Return [x, y] of the center of cell containing provided text 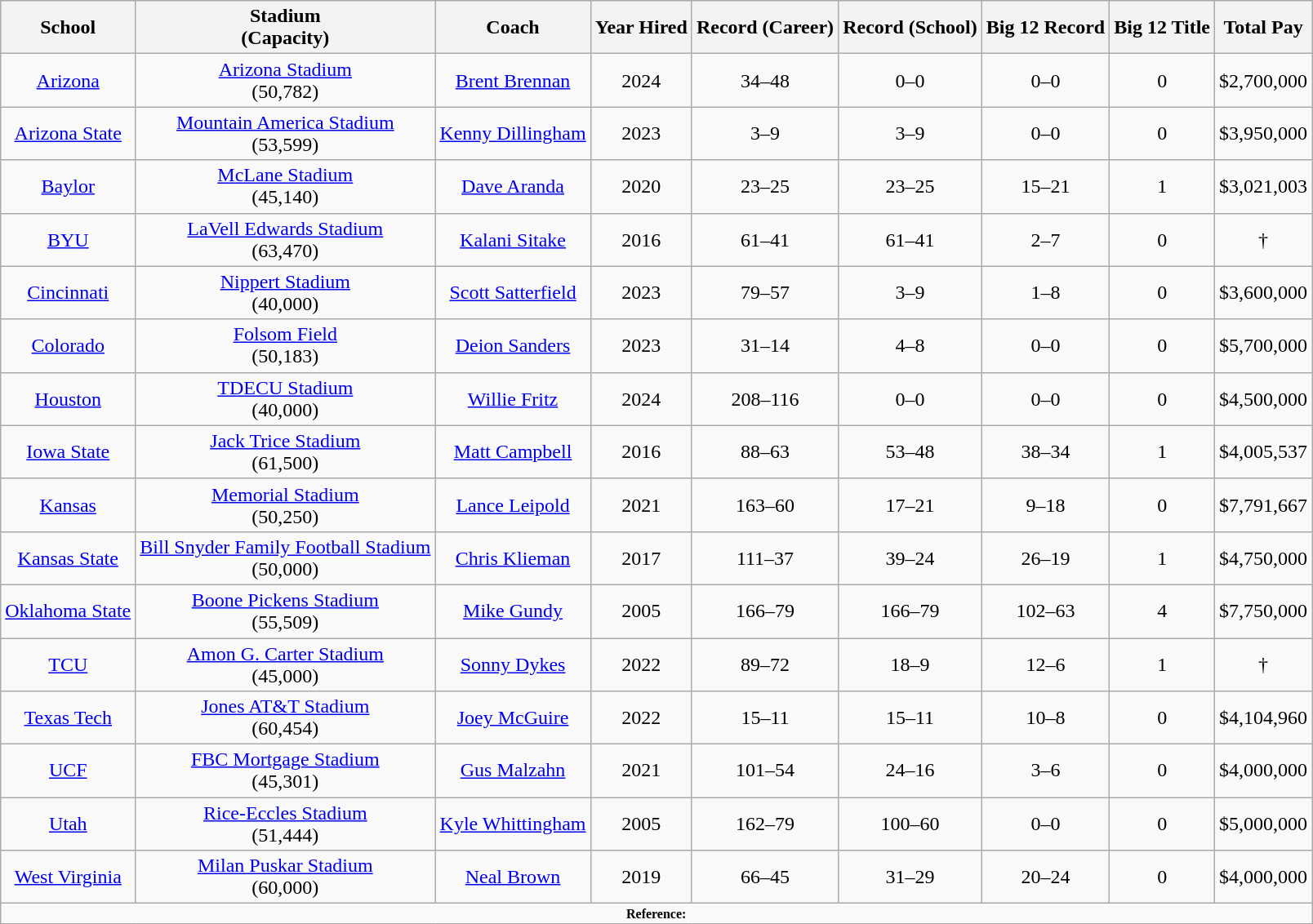
38–34 [1045, 452]
10–8 [1045, 718]
89–72 [764, 664]
Mountain America Stadium(53,599) [286, 134]
School [69, 28]
4 [1163, 611]
66–45 [764, 877]
17–21 [910, 504]
15–21 [1045, 186]
Kenny Dillingham [513, 134]
20–24 [1045, 877]
Matt Campbell [513, 452]
LaVell Edwards Stadium(63,470) [286, 240]
$4,005,537 [1264, 452]
Year Hired [641, 28]
$4,500,000 [1264, 398]
Houston [69, 398]
Lance Leipold [513, 504]
18–9 [910, 664]
100–60 [910, 824]
Arizona State [69, 134]
Stadium(Capacity) [286, 28]
FBC Mortgage Stadium(45,301) [286, 771]
Kansas State [69, 558]
Colorado [69, 346]
1–8 [1045, 292]
Deion Sanders [513, 346]
TDECU Stadium(40,000) [286, 398]
2017 [641, 558]
Jones AT&T Stadium(60,454) [286, 718]
$7,750,000 [1264, 611]
Baylor [69, 186]
$3,950,000 [1264, 134]
Nippert Stadium(40,000) [286, 292]
Kansas [69, 504]
$7,791,667 [1264, 504]
2–7 [1045, 240]
88–63 [764, 452]
34–48 [764, 80]
Coach [513, 28]
162–79 [764, 824]
TCU [69, 664]
Willie Fritz [513, 398]
$5,000,000 [1264, 824]
208–116 [764, 398]
102–63 [1045, 611]
$2,700,000 [1264, 80]
101–54 [764, 771]
Big 12 Record [1045, 28]
Kyle Whittingham [513, 824]
Scott Satterfield [513, 292]
West Virginia [69, 877]
Total Pay [1264, 28]
39–24 [910, 558]
Record (School) [910, 28]
2019 [641, 877]
9–18 [1045, 504]
Jack Trice Stadium(61,500) [286, 452]
Arizona [69, 80]
Big 12 Title [1163, 28]
Boone Pickens Stadium(55,509) [286, 611]
24–16 [910, 771]
BYU [69, 240]
$4,750,000 [1264, 558]
53–48 [910, 452]
Chris Klieman [513, 558]
Neal Brown [513, 877]
Bill Snyder Family Football Stadium(50,000) [286, 558]
Kalani Sitake [513, 240]
McLane Stadium(45,140) [286, 186]
12–6 [1045, 664]
Amon G. Carter Stadium(45,000) [286, 664]
Milan Puskar Stadium(60,000) [286, 877]
31–29 [910, 877]
Sonny Dykes [513, 664]
Brent Brennan [513, 80]
$3,021,003 [1264, 186]
Reference: [656, 913]
$3,600,000 [1264, 292]
163–60 [764, 504]
Folsom Field(50,183) [286, 346]
Texas Tech [69, 718]
Oklahoma State [69, 611]
3–6 [1045, 771]
Cincinnati [69, 292]
79–57 [764, 292]
4–8 [910, 346]
Dave Aranda [513, 186]
$5,700,000 [1264, 346]
Rice-Eccles Stadium(51,444) [286, 824]
Utah [69, 824]
31–14 [764, 346]
$4,104,960 [1264, 718]
111–37 [764, 558]
2020 [641, 186]
UCF [69, 771]
Joey McGuire [513, 718]
Record (Career) [764, 28]
Memorial Stadium(50,250) [286, 504]
Arizona Stadium(50,782) [286, 80]
Iowa State [69, 452]
26–19 [1045, 558]
Mike Gundy [513, 611]
Gus Malzahn [513, 771]
